For the text-containing cell, return its midpoint in [X, Y] coordinate format. 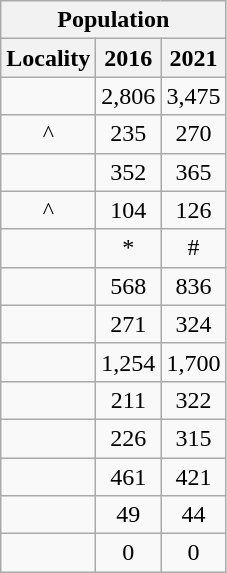
1,700 [194, 362]
2016 [128, 58]
2,806 [128, 96]
235 [128, 134]
Population [114, 20]
365 [194, 172]
49 [128, 515]
421 [194, 477]
836 [194, 286]
461 [128, 477]
568 [128, 286]
1,254 [128, 362]
104 [128, 210]
Locality [48, 58]
* [128, 248]
315 [194, 438]
352 [128, 172]
271 [128, 324]
270 [194, 134]
3,475 [194, 96]
322 [194, 400]
211 [128, 400]
324 [194, 324]
44 [194, 515]
# [194, 248]
2021 [194, 58]
226 [128, 438]
126 [194, 210]
